Extract the [X, Y] coordinate from the center of the cell holding the provided text.  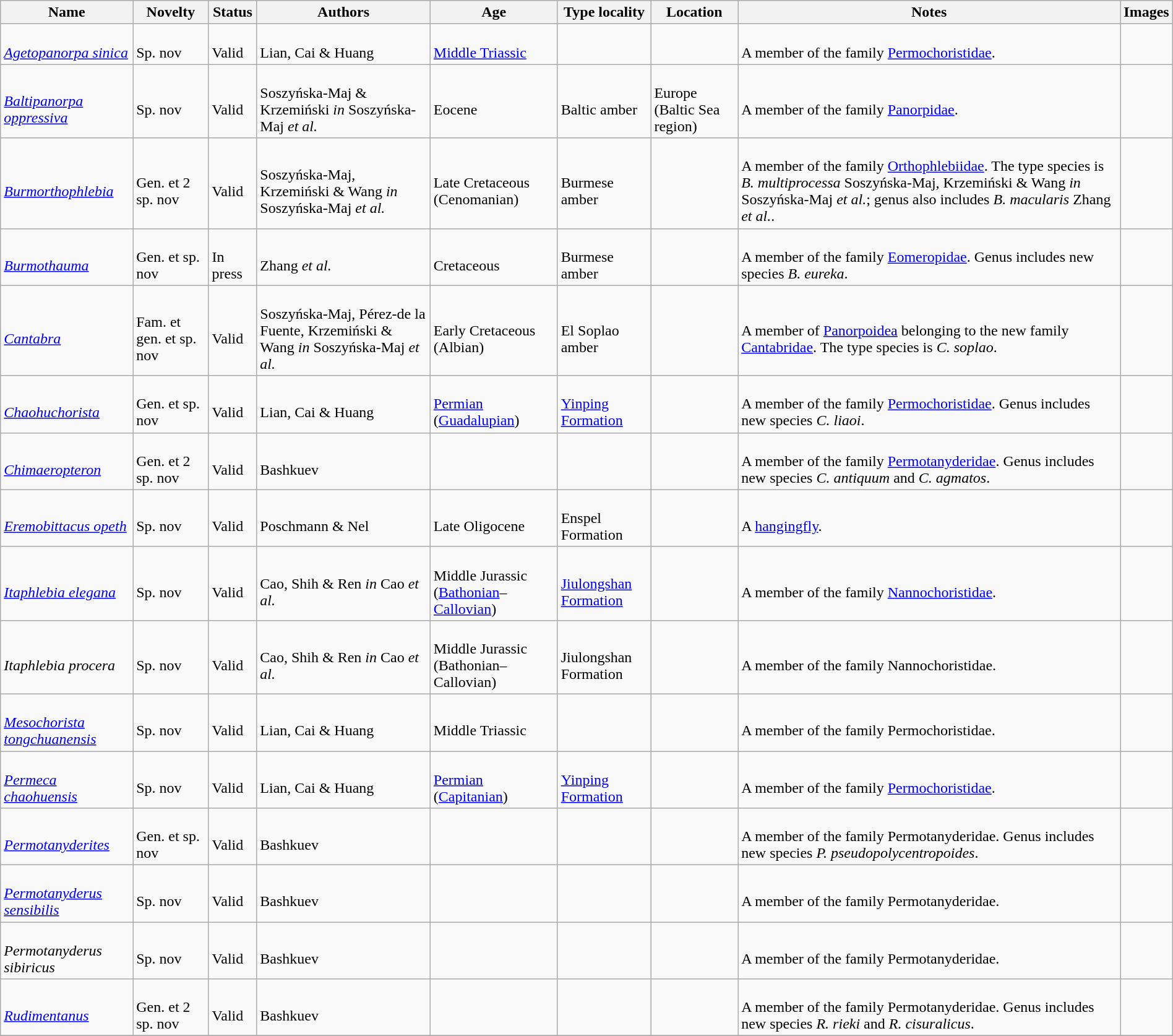
A member of the family Permochoristidae. Genus includes new species C. liaoi. [929, 404]
Novelty [171, 12]
A member of Panorpoidea belonging to the new family Cantabridae. The type species is C. soplao. [929, 330]
Chimaeropteron [67, 461]
Cantabra [67, 330]
Images [1147, 12]
Baltipanorpa oppressiva [67, 101]
Early Cretaceous (Albian) [494, 330]
Late Cretaceous (Cenomanian) [494, 183]
Rudimentanus [67, 1008]
Status [233, 12]
Eremobittacus opeth [67, 518]
Location [694, 12]
Authors [344, 12]
Itaphlebia procera [67, 657]
Soszyńska-Maj, Pérez-de la Fuente, Krzemiński & Wang in Soszyńska-Maj et al. [344, 330]
Europe (Baltic Sea region) [694, 101]
A member of the family Permotanyderidae. Genus includes new species R. rieki and R. cisuralicus. [929, 1008]
Cretaceous [494, 257]
Name [67, 12]
Enspel Formation [604, 518]
A member of the family Panorpidae. [929, 101]
Type locality [604, 12]
Permeca chaohuensis [67, 780]
Chaohuchorista [67, 404]
Poschmann & Nel [344, 518]
Itaphlebia elegana [67, 583]
Notes [929, 12]
Permotanyderus sibiricus [67, 951]
A member of the family Permotanyderidae. Genus includes new species C. antiquum and C. agmatos. [929, 461]
Agetopanorpa sinica [67, 45]
Permotanyderus sensibilis [67, 894]
Burmothauma [67, 257]
Baltic amber [604, 101]
Permian (Capitanian) [494, 780]
Fam. et gen. et sp. nov [171, 330]
Permotanyderites [67, 837]
Late Oligocene [494, 518]
A member of the family Eomeropidae. Genus includes new species B. eureka. [929, 257]
Mesochorista tongchuanensis [67, 722]
Eocene [494, 101]
Soszyńska-Maj, Krzemiński & Wang in Soszyńska-Maj et al. [344, 183]
Burmorthophlebia [67, 183]
A member of the family Permotanyderidae. Genus includes new species P. pseudopolycentropoides. [929, 837]
Zhang et al. [344, 257]
El Soplao amber [604, 330]
Permian (Guadalupian) [494, 404]
Age [494, 12]
A hangingfly. [929, 518]
In press [233, 257]
Soszyńska-Maj & Krzemiński in Soszyńska-Maj et al. [344, 101]
